Find where the given text appears and provide that cell's center as (x, y) coordinate. 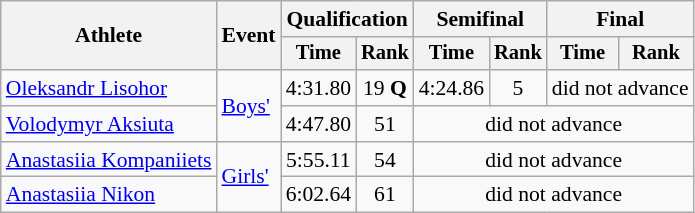
51 (385, 124)
4:47.80 (318, 124)
4:24.86 (452, 88)
Boys' (249, 106)
54 (385, 160)
4:31.80 (318, 88)
Girls' (249, 178)
Final (620, 19)
Event (249, 36)
Anastasiia Nikon (109, 195)
5:55.11 (318, 160)
Qualification (348, 19)
19 Q (385, 88)
6:02.64 (318, 195)
Anastasiia Kompaniiets (109, 160)
Semifinal (480, 19)
61 (385, 195)
Oleksandr Lisohor (109, 88)
5 (518, 88)
Athlete (109, 36)
Volodymyr Aksiuta (109, 124)
